Scan for the cell matching the given text and deliver its (x, y) coordinate at center. 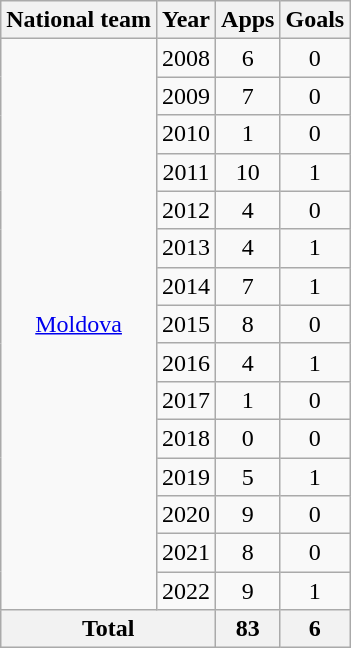
2015 (186, 324)
Goals (315, 20)
83 (248, 629)
2022 (186, 591)
Apps (248, 20)
5 (248, 477)
National team (79, 20)
2021 (186, 553)
2018 (186, 438)
2017 (186, 400)
Total (108, 629)
2008 (186, 58)
2013 (186, 248)
2014 (186, 286)
2016 (186, 362)
Moldova (79, 324)
2009 (186, 96)
2020 (186, 515)
2010 (186, 134)
2012 (186, 210)
2011 (186, 172)
Year (186, 20)
10 (248, 172)
2019 (186, 477)
